Identify which cell holds the provided text, then report its [X, Y] central coordinate. 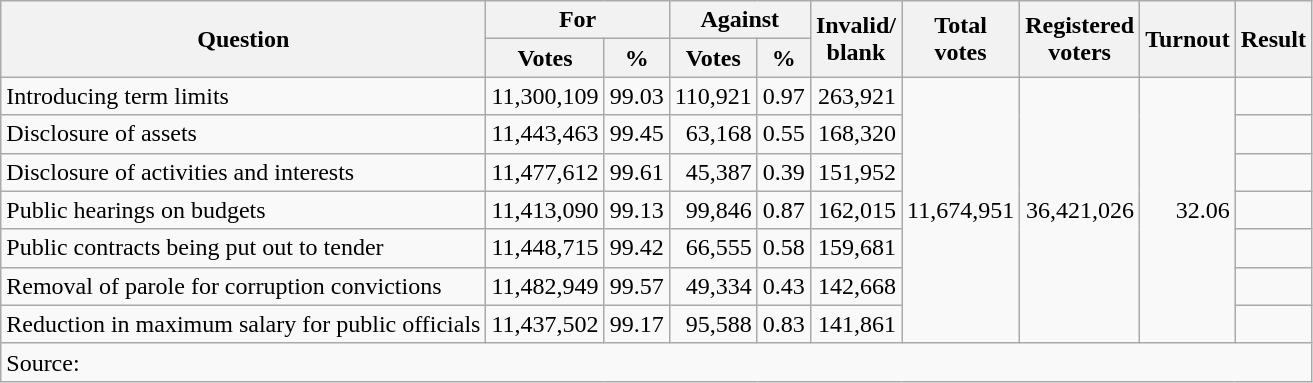
Turnout [1188, 39]
Introducing term limits [244, 96]
95,588 [713, 324]
Question [244, 39]
Public hearings on budgets [244, 210]
99.61 [636, 172]
11,443,463 [545, 134]
Invalid/blank [856, 39]
63,168 [713, 134]
0.87 [784, 210]
168,320 [856, 134]
11,448,715 [545, 248]
99.57 [636, 286]
99.17 [636, 324]
11,477,612 [545, 172]
Against [740, 20]
99.13 [636, 210]
66,555 [713, 248]
Public contracts being put out to tender [244, 248]
151,952 [856, 172]
0.97 [784, 96]
142,668 [856, 286]
36,421,026 [1080, 210]
Reduction in maximum salary for public officials [244, 324]
49,334 [713, 286]
Registeredvoters [1080, 39]
162,015 [856, 210]
Source: [656, 362]
110,921 [713, 96]
141,861 [856, 324]
Result [1273, 39]
0.43 [784, 286]
0.58 [784, 248]
11,300,109 [545, 96]
Removal of parole for corruption convictions [244, 286]
32.06 [1188, 210]
45,387 [713, 172]
0.55 [784, 134]
99.45 [636, 134]
263,921 [856, 96]
For [578, 20]
Disclosure of activities and interests [244, 172]
11,413,090 [545, 210]
99.03 [636, 96]
11,437,502 [545, 324]
99,846 [713, 210]
11,674,951 [961, 210]
Totalvotes [961, 39]
0.83 [784, 324]
0.39 [784, 172]
11,482,949 [545, 286]
Disclosure of assets [244, 134]
99.42 [636, 248]
159,681 [856, 248]
